Detect which cell encompasses the target text, then output its [x, y] center coordinate. 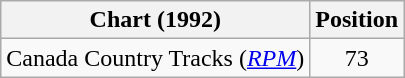
Canada Country Tracks (RPM) [156, 58]
Position [357, 20]
Chart (1992) [156, 20]
73 [357, 58]
